Capture the cell that displays the provided text and extract its (X, Y) central coordinate. 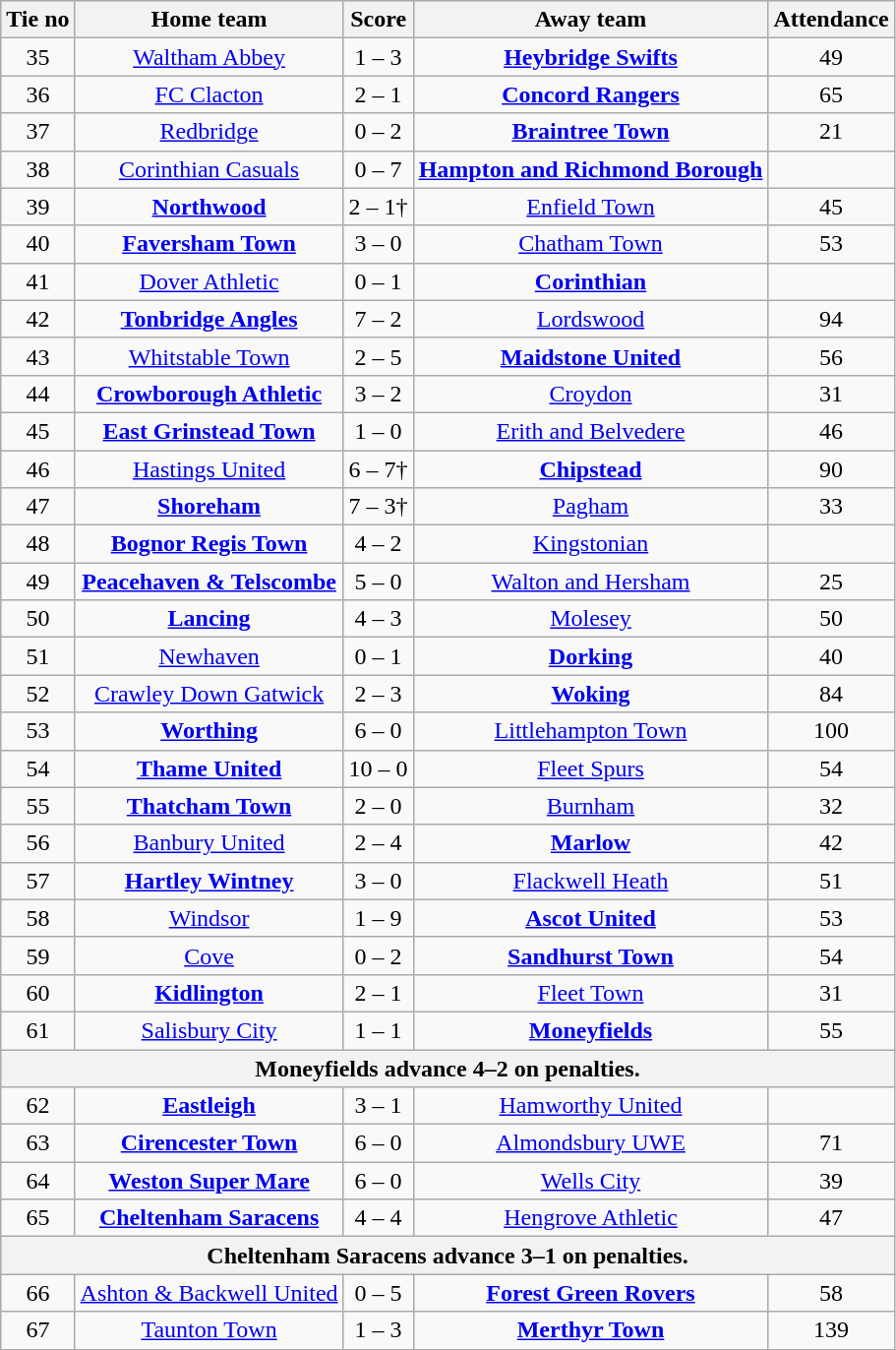
66 (37, 1293)
Moneyfields advance 4–2 on penalties. (448, 1068)
Away team (590, 20)
Chipstead (590, 469)
FC Clacton (209, 94)
Almondsbury UWE (590, 1143)
Tonbridge Angles (209, 319)
2 – 4 (378, 843)
Littlehampton Town (590, 731)
Worthing (209, 731)
33 (831, 507)
57 (37, 881)
21 (831, 132)
Cove (209, 955)
59 (37, 955)
2 – 3 (378, 694)
Erith and Belvedere (590, 431)
Chatham Town (590, 244)
Faversham Town (209, 244)
4 – 2 (378, 544)
Shoreham (209, 507)
Hastings United (209, 469)
Hartley Wintney (209, 881)
Heybridge Swifts (590, 57)
Bognor Regis Town (209, 544)
Crowborough Athletic (209, 394)
2 – 1† (378, 207)
0 – 5 (378, 1293)
1 – 0 (378, 431)
1 – 9 (378, 918)
48 (37, 544)
67 (37, 1330)
Hampton and Richmond Borough (590, 169)
Waltham Abbey (209, 57)
Attendance (831, 20)
36 (37, 94)
Enfield Town (590, 207)
Hengrove Athletic (590, 1218)
Dover Athletic (209, 281)
64 (37, 1181)
Salisbury City (209, 1030)
Sandhurst Town (590, 955)
Eastleigh (209, 1106)
4 – 4 (378, 1218)
Flackwell Heath (590, 881)
Fleet Spurs (590, 768)
38 (37, 169)
Thatcham Town (209, 806)
Thame United (209, 768)
Whitstable Town (209, 356)
52 (37, 694)
Crawley Down Gatwick (209, 694)
Forest Green Rovers (590, 1293)
3 – 1 (378, 1106)
35 (37, 57)
37 (37, 132)
Windsor (209, 918)
Concord Rangers (590, 94)
41 (37, 281)
Corinthian Casuals (209, 169)
60 (37, 993)
7 – 3† (378, 507)
Cheltenham Saracens advance 3–1 on penalties. (448, 1256)
Croydon (590, 394)
61 (37, 1030)
Ashton & Backwell United (209, 1293)
2 – 5 (378, 356)
32 (831, 806)
100 (831, 731)
Banbury United (209, 843)
Fleet Town (590, 993)
139 (831, 1330)
3 – 2 (378, 394)
94 (831, 319)
Score (378, 20)
44 (37, 394)
63 (37, 1143)
0 – 7 (378, 169)
6 – 7† (378, 469)
Moneyfields (590, 1030)
Redbridge (209, 132)
Cirencester Town (209, 1143)
East Grinstead Town (209, 431)
Dorking (590, 656)
4 – 3 (378, 619)
1 – 1 (378, 1030)
Kingstonian (590, 544)
Lancing (209, 619)
Kidlington (209, 993)
Braintree Town (590, 132)
Peacehaven & Telscombe (209, 582)
5 – 0 (378, 582)
Pagham (590, 507)
2 – 0 (378, 806)
Newhaven (209, 656)
84 (831, 694)
Marlow (590, 843)
90 (831, 469)
Lordswood (590, 319)
62 (37, 1106)
Home team (209, 20)
Maidstone United (590, 356)
Tie no (37, 20)
7 – 2 (378, 319)
Walton and Hersham (590, 582)
Northwood (209, 207)
Merthyr Town (590, 1330)
Weston Super Mare (209, 1181)
Cheltenham Saracens (209, 1218)
10 – 0 (378, 768)
Burnham (590, 806)
43 (37, 356)
Molesey (590, 619)
Taunton Town (209, 1330)
Corinthian (590, 281)
Wells City (590, 1181)
Woking (590, 694)
25 (831, 582)
Hamworthy United (590, 1106)
Ascot United (590, 918)
71 (831, 1143)
